Locate the cell with the specified text and output its [X, Y] center coordinate. 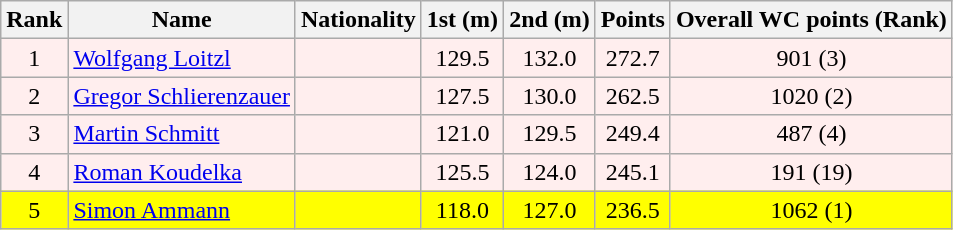
125.5 [462, 172]
Wolfgang Loitzl [182, 58]
1 [34, 58]
2nd (m) [550, 20]
1st (m) [462, 20]
249.4 [632, 134]
236.5 [632, 210]
127.0 [550, 210]
Martin Schmitt [182, 134]
487 (4) [811, 134]
2 [34, 96]
1062 (1) [811, 210]
Overall WC points (Rank) [811, 20]
127.5 [462, 96]
262.5 [632, 96]
132.0 [550, 58]
Nationality [358, 20]
901 (3) [811, 58]
Simon Ammann [182, 210]
Roman Koudelka [182, 172]
118.0 [462, 210]
121.0 [462, 134]
191 (19) [811, 172]
245.1 [632, 172]
Name [182, 20]
1020 (2) [811, 96]
5 [34, 210]
Gregor Schlierenzauer [182, 96]
130.0 [550, 96]
124.0 [550, 172]
Rank [34, 20]
4 [34, 172]
272.7 [632, 58]
3 [34, 134]
Points [632, 20]
